Return [X, Y] of the center of cell containing provided text 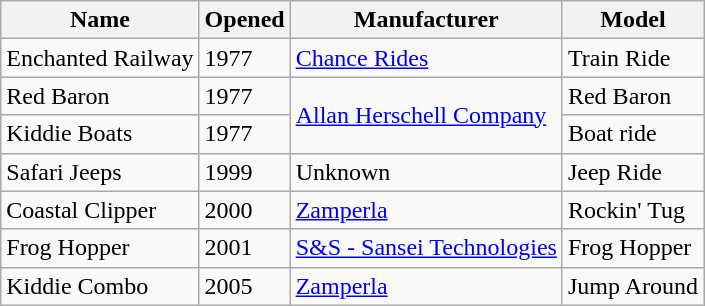
Model [632, 20]
Manufacturer [426, 20]
S&S - Sansei Technologies [426, 248]
Jump Around [632, 286]
Jeep Ride [632, 172]
Coastal Clipper [100, 210]
Chance Rides [426, 58]
1999 [244, 172]
2001 [244, 248]
Opened [244, 20]
Boat ride [632, 134]
Train Ride [632, 58]
Unknown [426, 172]
Rockin' Tug [632, 210]
Enchanted Railway [100, 58]
Kiddie Combo [100, 286]
2000 [244, 210]
2005 [244, 286]
Name [100, 20]
Safari Jeeps [100, 172]
Kiddie Boats [100, 134]
Allan Herschell Company [426, 115]
